Output the [x, y] coordinate of the center of the cell containing the given text.  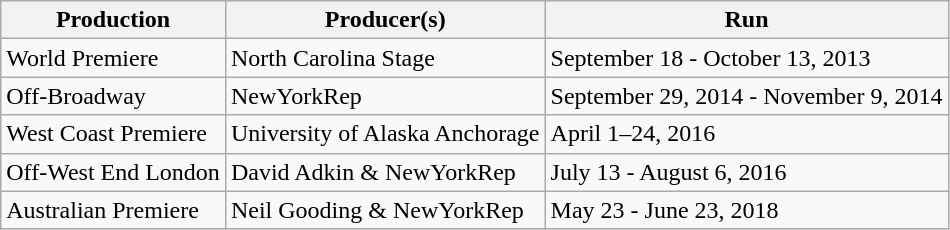
North Carolina Stage [385, 58]
September 29, 2014 - November 9, 2014 [746, 96]
May 23 - June 23, 2018 [746, 210]
NewYorkRep [385, 96]
July 13 - August 6, 2016 [746, 172]
David Adkin & NewYorkRep [385, 172]
Producer(s) [385, 20]
West Coast Premiere [114, 134]
Neil Gooding & NewYorkRep [385, 210]
University of Alaska Anchorage [385, 134]
Off-Broadway [114, 96]
September 18 - October 13, 2013 [746, 58]
Off-West End London [114, 172]
April 1–24, 2016 [746, 134]
Production [114, 20]
Australian Premiere [114, 210]
World Premiere [114, 58]
Run [746, 20]
